Find where the given text appears and provide that cell's center as (x, y) coordinate. 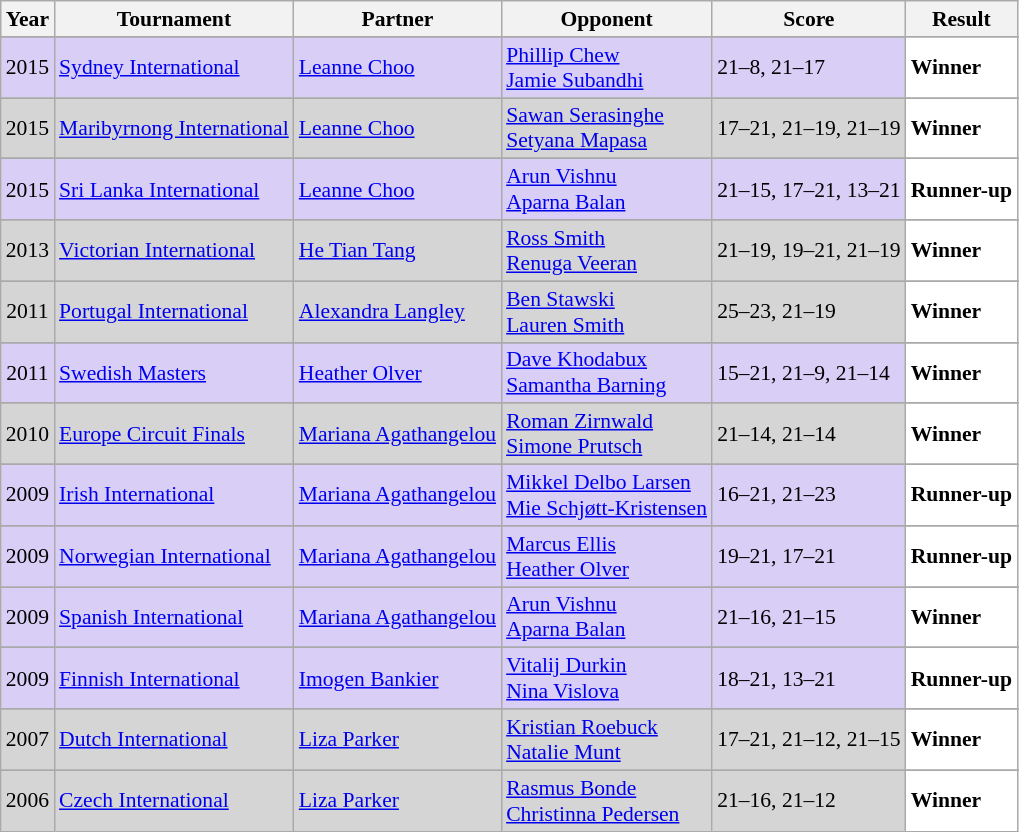
Roman Zirnwald Simone Prutsch (606, 434)
Heather Olver (398, 372)
Ben Stawski Lauren Smith (606, 312)
Year (28, 19)
21–16, 21–12 (809, 800)
Dutch International (174, 740)
Partner (398, 19)
17–21, 21–12, 21–15 (809, 740)
Marcus Ellis Heather Olver (606, 556)
Kristian Roebuck Natalie Munt (606, 740)
Vitalij Durkin Nina Vislova (606, 678)
21–14, 21–14 (809, 434)
17–21, 21–19, 21–19 (809, 128)
Spanish International (174, 618)
He Tian Tang (398, 250)
21–15, 17–21, 13–21 (809, 190)
Portugal International (174, 312)
Irish International (174, 496)
Victorian International (174, 250)
Norwegian International (174, 556)
Opponent (606, 19)
Sydney International (174, 68)
Ross Smith Renuga Veeran (606, 250)
Europe Circuit Finals (174, 434)
18–21, 13–21 (809, 678)
Czech International (174, 800)
Swedish Masters (174, 372)
21–19, 19–21, 21–19 (809, 250)
2006 (28, 800)
15–21, 21–9, 21–14 (809, 372)
25–23, 21–19 (809, 312)
19–21, 17–21 (809, 556)
Score (809, 19)
Result (962, 19)
21–16, 21–15 (809, 618)
Sri Lanka International (174, 190)
Rasmus Bonde Christinna Pedersen (606, 800)
16–21, 21–23 (809, 496)
Imogen Bankier (398, 678)
2007 (28, 740)
Maribyrnong International (174, 128)
Phillip Chew Jamie Subandhi (606, 68)
Sawan Serasinghe Setyana Mapasa (606, 128)
21–8, 21–17 (809, 68)
Dave Khodabux Samantha Barning (606, 372)
Alexandra Langley (398, 312)
Tournament (174, 19)
Mikkel Delbo Larsen Mie Schjøtt-Kristensen (606, 496)
2010 (28, 434)
2013 (28, 250)
Finnish International (174, 678)
